Determine the [X, Y] coordinate at the center of the cell enclosing the given text.  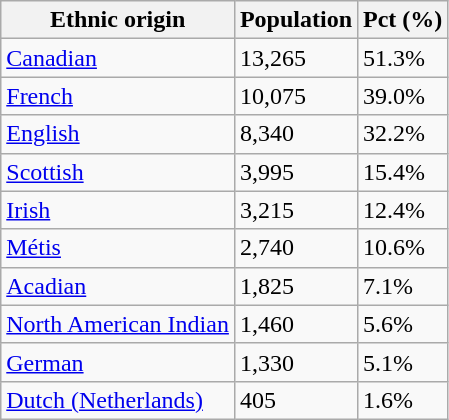
1,460 [296, 324]
405 [296, 400]
12.4% [403, 210]
7.1% [403, 286]
Scottish [118, 172]
39.0% [403, 96]
8,340 [296, 134]
Pct (%) [403, 20]
2,740 [296, 248]
5.6% [403, 324]
10.6% [403, 248]
1,330 [296, 362]
French [118, 96]
Acadian [118, 286]
13,265 [296, 58]
Ethnic origin [118, 20]
51.3% [403, 58]
German [118, 362]
1,825 [296, 286]
Canadian [118, 58]
32.2% [403, 134]
Dutch (Netherlands) [118, 400]
10,075 [296, 96]
5.1% [403, 362]
3,215 [296, 210]
Métis [118, 248]
Population [296, 20]
3,995 [296, 172]
15.4% [403, 172]
English [118, 134]
North American Indian [118, 324]
Irish [118, 210]
1.6% [403, 400]
